Search for the cell housing the specified text and yield its (X, Y) center coordinate. 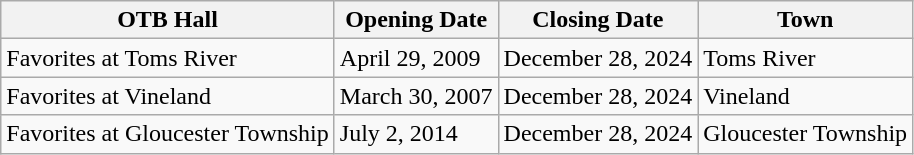
Favorites at Gloucester Township (168, 134)
Vineland (806, 96)
Opening Date (416, 20)
July 2, 2014 (416, 134)
Toms River (806, 58)
Favorites at Vineland (168, 96)
April 29, 2009 (416, 58)
March 30, 2007 (416, 96)
Town (806, 20)
Closing Date (598, 20)
Gloucester Township (806, 134)
OTB Hall (168, 20)
Favorites at Toms River (168, 58)
